From the cell containing the given text, extract its center point as [X, Y] coordinate. 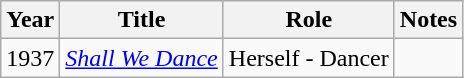
Herself - Dancer [308, 58]
Role [308, 20]
Notes [428, 20]
Shall We Dance [142, 58]
Title [142, 20]
Year [30, 20]
1937 [30, 58]
